Pinpoint the cell where the given text exists, returning its (X, Y) midpoint coordinate. 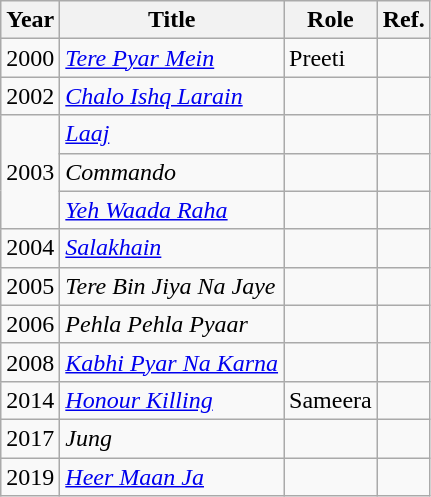
Pehla Pehla Pyaar (172, 324)
Tere Pyar Mein (172, 58)
Title (172, 20)
Honour Killing (172, 400)
2017 (30, 438)
2004 (30, 248)
Chalo Ishq Larain (172, 96)
Laaj (172, 134)
2019 (30, 477)
Jung (172, 438)
Salakhain (172, 248)
2008 (30, 362)
2005 (30, 286)
2006 (30, 324)
2014 (30, 400)
Ref. (404, 20)
Sameera (331, 400)
2000 (30, 58)
Heer Maan Ja (172, 477)
2002 (30, 96)
Kabhi Pyar Na Karna (172, 362)
Tere Bin Jiya Na Jaye (172, 286)
Yeh Waada Raha (172, 210)
Commando (172, 172)
Role (331, 20)
2003 (30, 172)
Preeti (331, 58)
Year (30, 20)
